Locate the cell with the specified text and output its [X, Y] center coordinate. 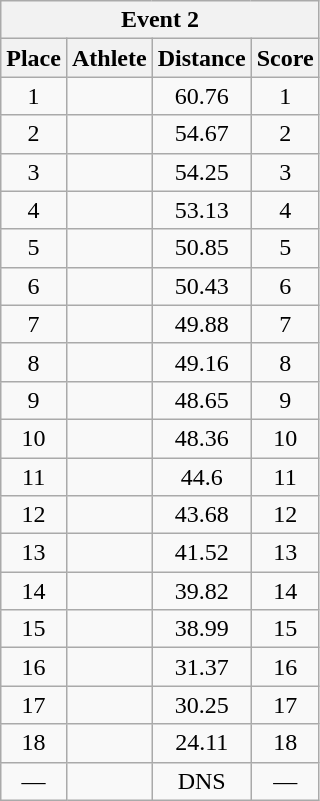
41.52 [202, 553]
54.67 [202, 134]
Distance [202, 58]
54.25 [202, 172]
43.68 [202, 515]
DNS [202, 781]
Score [285, 58]
50.43 [202, 286]
48.36 [202, 438]
39.82 [202, 591]
38.99 [202, 629]
Place [34, 58]
Event 2 [160, 20]
49.88 [202, 324]
49.16 [202, 362]
60.76 [202, 96]
Athlete [109, 58]
24.11 [202, 743]
44.6 [202, 477]
48.65 [202, 400]
53.13 [202, 210]
30.25 [202, 705]
31.37 [202, 667]
50.85 [202, 248]
